Return (X, Y) of the center of cell containing provided text 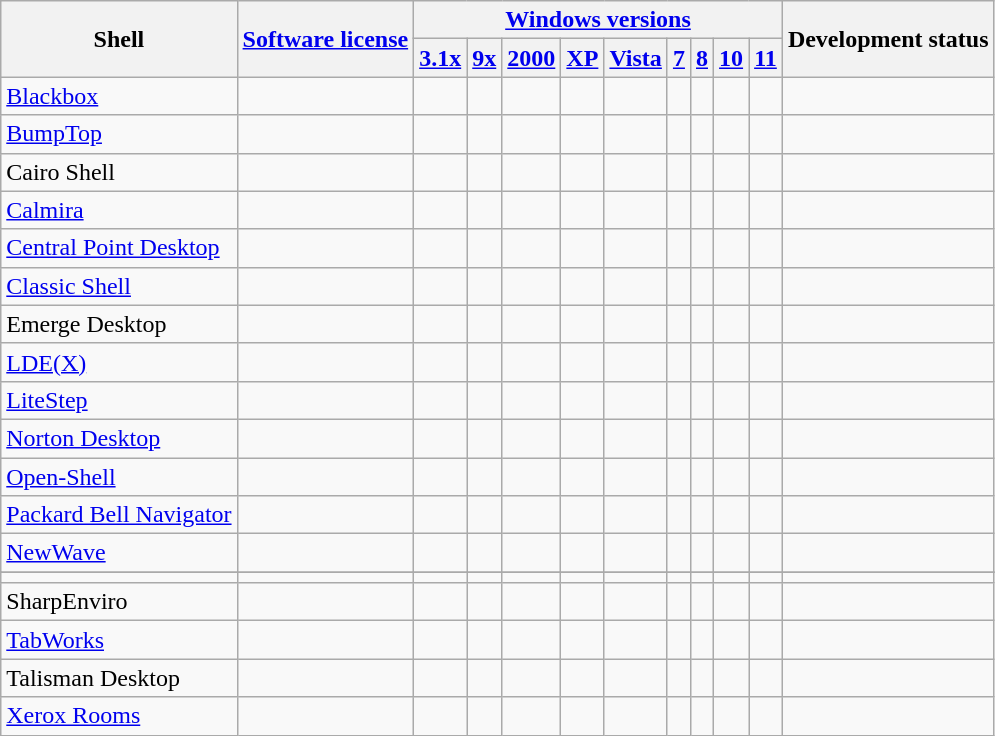
Shell (119, 39)
Emerge Desktop (119, 324)
Windows versions (598, 20)
BumpTop (119, 134)
10 (732, 58)
LiteStep (119, 400)
7 (678, 58)
2000 (532, 58)
Classic Shell (119, 286)
8 (702, 58)
Open-Shell (119, 477)
Blackbox (119, 96)
Vista (636, 58)
NewWave (119, 553)
LDE(X) (119, 362)
TabWorks (119, 640)
9x (484, 58)
SharpEnviro (119, 602)
Norton Desktop (119, 438)
Cairo Shell (119, 172)
3.1x (440, 58)
Packard Bell Navigator (119, 515)
11 (766, 58)
Calmira (119, 210)
Software license (326, 39)
Development status (888, 39)
XP (582, 58)
Xerox Rooms (119, 716)
Central Point Desktop (119, 248)
Talisman Desktop (119, 678)
